Detect which cell encompasses the target text, then output its (X, Y) center coordinate. 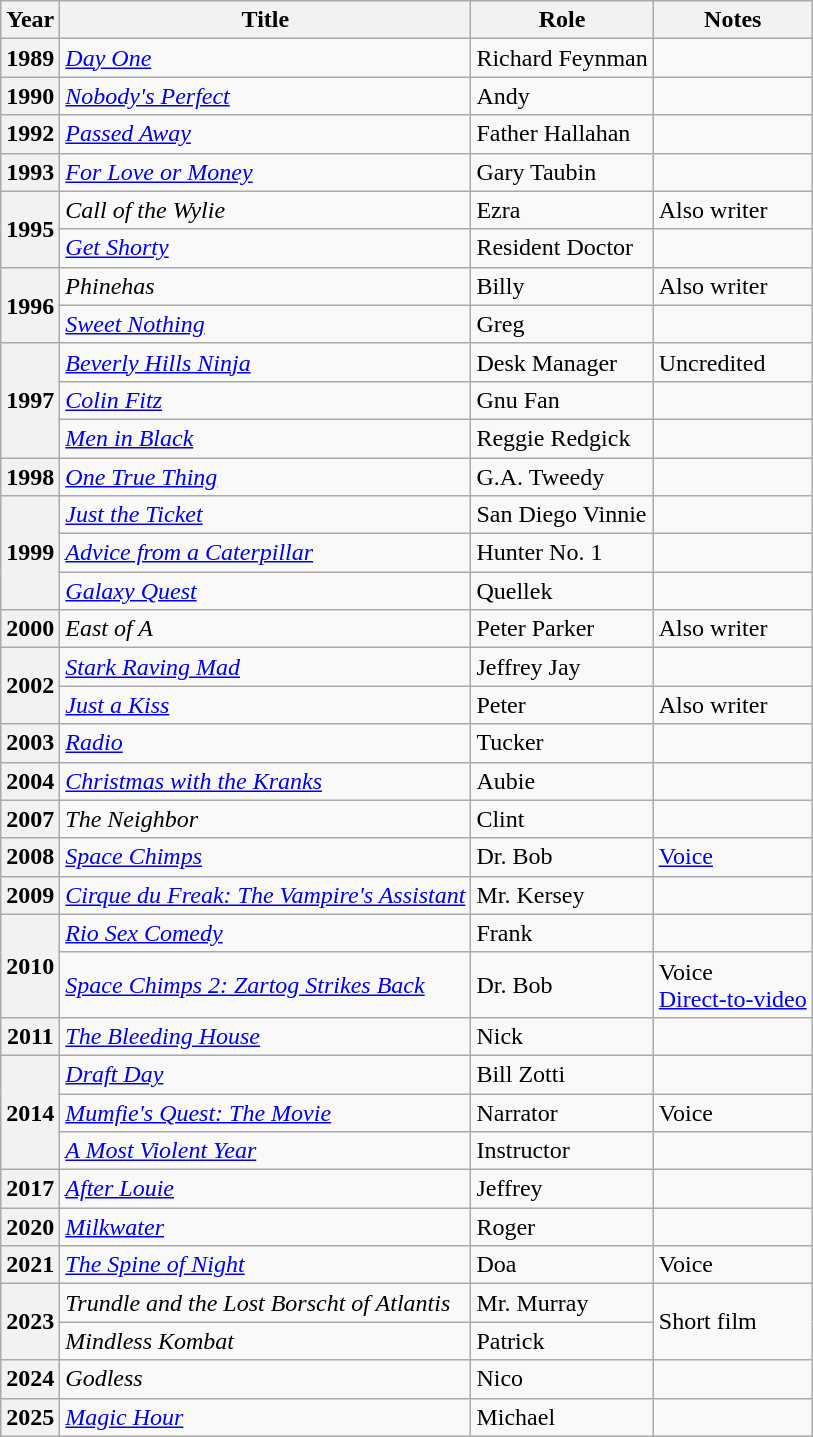
Peter (562, 705)
1998 (30, 477)
Ezra (562, 210)
Milkwater (266, 1227)
Magic Hour (266, 1417)
Patrick (562, 1341)
Stark Raving Mad (266, 667)
2020 (30, 1227)
For Love or Money (266, 172)
Just a Kiss (266, 705)
A Most Violent Year (266, 1151)
Father Hallahan (562, 134)
Title (266, 20)
1989 (30, 58)
Trundle and the Lost Borscht of Atlantis (266, 1303)
Beverly Hills Ninja (266, 362)
Cirque du Freak: The Vampire's Assistant (266, 895)
Aubie (562, 781)
2017 (30, 1189)
One True Thing (266, 477)
2025 (30, 1417)
2010 (30, 966)
Jeffrey (562, 1189)
2000 (30, 629)
2014 (30, 1112)
2002 (30, 686)
Mumfie's Quest: The Movie (266, 1113)
1995 (30, 229)
VoiceDirect-to-video (732, 984)
1997 (30, 400)
Billy (562, 286)
2011 (30, 1036)
Andy (562, 96)
Just the Ticket (266, 515)
Gnu Fan (562, 400)
Short film (732, 1322)
The Neighbor (266, 819)
Greg (562, 324)
1992 (30, 134)
Call of the Wylie (266, 210)
1990 (30, 96)
2021 (30, 1265)
Galaxy Quest (266, 591)
Nobody's Perfect (266, 96)
San Diego Vinnie (562, 515)
Phinehas (266, 286)
2007 (30, 819)
Quellek (562, 591)
Rio Sex Comedy (266, 933)
Role (562, 20)
Advice from a Caterpillar (266, 553)
Radio (266, 743)
Draft Day (266, 1074)
Resident Doctor (562, 248)
Day One (266, 58)
2009 (30, 895)
2003 (30, 743)
The Bleeding House (266, 1036)
Uncredited (732, 362)
After Louie (266, 1189)
Narrator (562, 1113)
Christmas with the Kranks (266, 781)
1999 (30, 553)
Mindless Kombat (266, 1341)
East of A (266, 629)
Tucker (562, 743)
Roger (562, 1227)
Michael (562, 1417)
Colin Fitz (266, 400)
2024 (30, 1379)
Space Chimps 2: Zartog Strikes Back (266, 984)
Nick (562, 1036)
Hunter No. 1 (562, 553)
Clint (562, 819)
Year (30, 20)
Sweet Nothing (266, 324)
G.A. Tweedy (562, 477)
Get Shorty (266, 248)
Gary Taubin (562, 172)
Doa (562, 1265)
2004 (30, 781)
Richard Feynman (562, 58)
1993 (30, 172)
Space Chimps (266, 857)
Bill Zotti (562, 1074)
2008 (30, 857)
Frank (562, 933)
Men in Black (266, 438)
Desk Manager (562, 362)
Nico (562, 1379)
Peter Parker (562, 629)
Instructor (562, 1151)
Passed Away (266, 134)
Godless (266, 1379)
Jeffrey Jay (562, 667)
2023 (30, 1322)
1996 (30, 305)
The Spine of Night (266, 1265)
Notes (732, 20)
Mr. Kersey (562, 895)
Mr. Murray (562, 1303)
Reggie Redgick (562, 438)
